Provide the [x, y] coordinate of the cell's center where the given text is located.  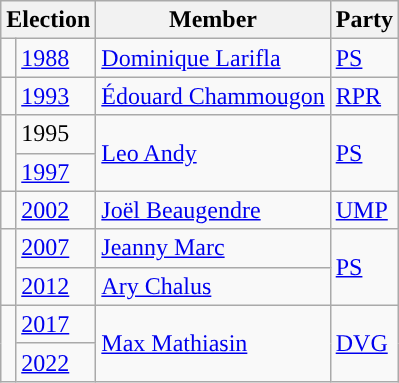
1988 [56, 58]
2012 [56, 286]
1997 [56, 172]
Édouard Chammougon [213, 96]
2022 [56, 362]
Joël Beaugendre [213, 210]
Member [213, 20]
2007 [56, 248]
Ary Chalus [213, 286]
UMP [364, 210]
Jeanny Marc [213, 248]
Party [364, 20]
1995 [56, 134]
RPR [364, 96]
1993 [56, 96]
DVG [364, 343]
Leo Andy [213, 153]
2002 [56, 210]
Dominique Larifla [213, 58]
2017 [56, 324]
Max Mathiasin [213, 343]
Election [48, 20]
